Provide the [x, y] coordinate of the cell's center where the given text is located.  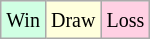
Draw [72, 20]
Loss [126, 20]
Win [24, 20]
